Search for the cell housing the specified text and yield its (X, Y) center coordinate. 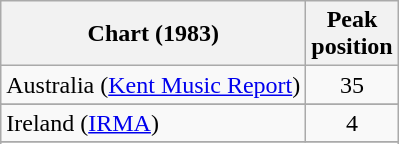
Australia (Kent Music Report) (154, 85)
Peakposition (352, 34)
35 (352, 85)
4 (352, 123)
Ireland (IRMA) (154, 123)
Chart (1983) (154, 34)
